Pinpoint the cell where the given text exists, returning its (x, y) midpoint coordinate. 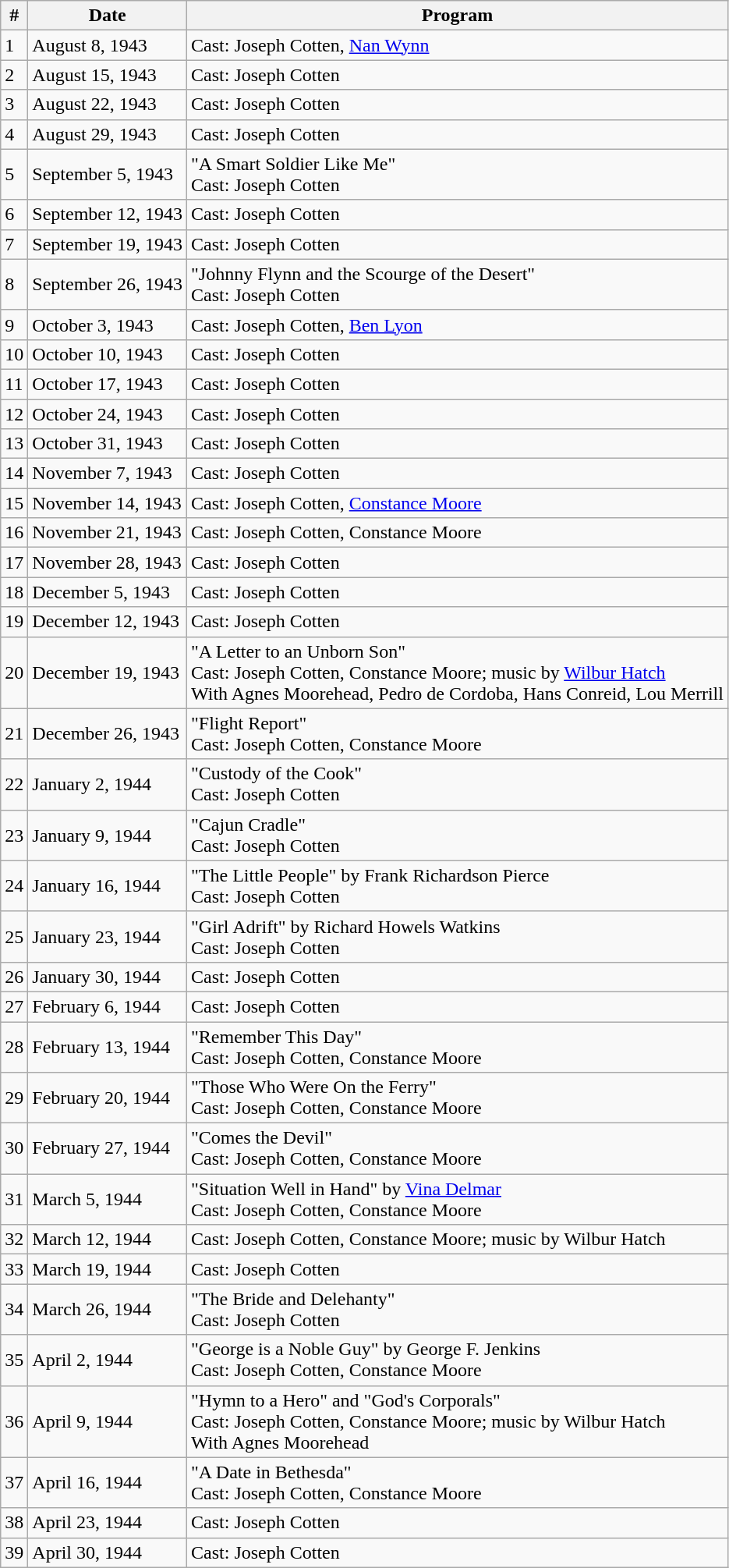
33 (14, 1269)
"George is a Noble Guy" by George F. JenkinsCast: Joseph Cotten, Constance Moore (458, 1360)
"Johnny Flynn and the Scourge of the Desert"Cast: Joseph Cotten (458, 284)
15 (14, 503)
"The Bride and Delehanty"Cast: Joseph Cotten (458, 1309)
February 6, 1944 (108, 1006)
November 7, 1943 (108, 474)
September 26, 1943 (108, 284)
4 (14, 134)
22 (14, 785)
Cast: Joseph Cotten, Constance Moore; music by Wilbur Hatch (458, 1240)
"Those Who Were On the Ferry"Cast: Joseph Cotten, Constance Moore (458, 1098)
January 30, 1944 (108, 977)
"Girl Adrift" by Richard Howels WatkinsCast: Joseph Cotten (458, 936)
8 (14, 284)
April 2, 1944 (108, 1360)
"The Little People" by Frank Richardson PierceCast: Joseph Cotten (458, 886)
34 (14, 1309)
March 5, 1944 (108, 1200)
January 2, 1944 (108, 785)
December 19, 1943 (108, 672)
7 (14, 244)
April 9, 1944 (108, 1421)
November 14, 1943 (108, 503)
February 27, 1944 (108, 1148)
14 (14, 474)
October 17, 1943 (108, 384)
23 (14, 835)
38 (14, 1523)
Date (108, 16)
17 (14, 562)
"Comes the Devil"Cast: Joseph Cotten, Constance Moore (458, 1148)
2 (14, 75)
"Custody of the Cook"Cast: Joseph Cotten (458, 785)
13 (14, 444)
October 10, 1943 (108, 354)
Cast: Joseph Cotten, Ben Lyon (458, 325)
36 (14, 1421)
"Remember This Day"Cast: Joseph Cotten, Constance Moore (458, 1047)
October 31, 1943 (108, 444)
Cast: Joseph Cotten, Nan Wynn (458, 45)
December 5, 1943 (108, 592)
August 29, 1943 (108, 134)
March 26, 1944 (108, 1309)
September 12, 1943 (108, 215)
"Flight Report"Cast: Joseph Cotten, Constance Moore (458, 733)
March 12, 1944 (108, 1240)
21 (14, 733)
August 15, 1943 (108, 75)
January 9, 1944 (108, 835)
9 (14, 325)
December 12, 1943 (108, 622)
12 (14, 414)
5 (14, 175)
January 23, 1944 (108, 936)
"A Date in Bethesda"Cast: Joseph Cotten, Constance Moore (458, 1482)
"Situation Well in Hand" by Vina DelmarCast: Joseph Cotten, Constance Moore (458, 1200)
19 (14, 622)
1 (14, 45)
April 23, 1944 (108, 1523)
3 (14, 105)
18 (14, 592)
29 (14, 1098)
April 16, 1944 (108, 1482)
"A Smart Soldier Like Me"Cast: Joseph Cotten (458, 175)
October 24, 1943 (108, 414)
August 22, 1943 (108, 105)
30 (14, 1148)
25 (14, 936)
32 (14, 1240)
December 26, 1943 (108, 733)
November 21, 1943 (108, 533)
February 13, 1944 (108, 1047)
39 (14, 1552)
24 (14, 886)
March 19, 1944 (108, 1269)
April 30, 1944 (108, 1552)
# (14, 16)
January 16, 1944 (108, 886)
Program (458, 16)
16 (14, 533)
"Cajun Cradle"Cast: Joseph Cotten (458, 835)
February 20, 1944 (108, 1098)
10 (14, 354)
August 8, 1943 (108, 45)
6 (14, 215)
27 (14, 1006)
October 3, 1943 (108, 325)
November 28, 1943 (108, 562)
20 (14, 672)
31 (14, 1200)
"Hymn to a Hero" and "God's Corporals"Cast: Joseph Cotten, Constance Moore; music by Wilbur HatchWith Agnes Moorehead (458, 1421)
28 (14, 1047)
26 (14, 977)
35 (14, 1360)
11 (14, 384)
37 (14, 1482)
September 19, 1943 (108, 244)
September 5, 1943 (108, 175)
